For the text-containing cell, return its midpoint in (X, Y) coordinate format. 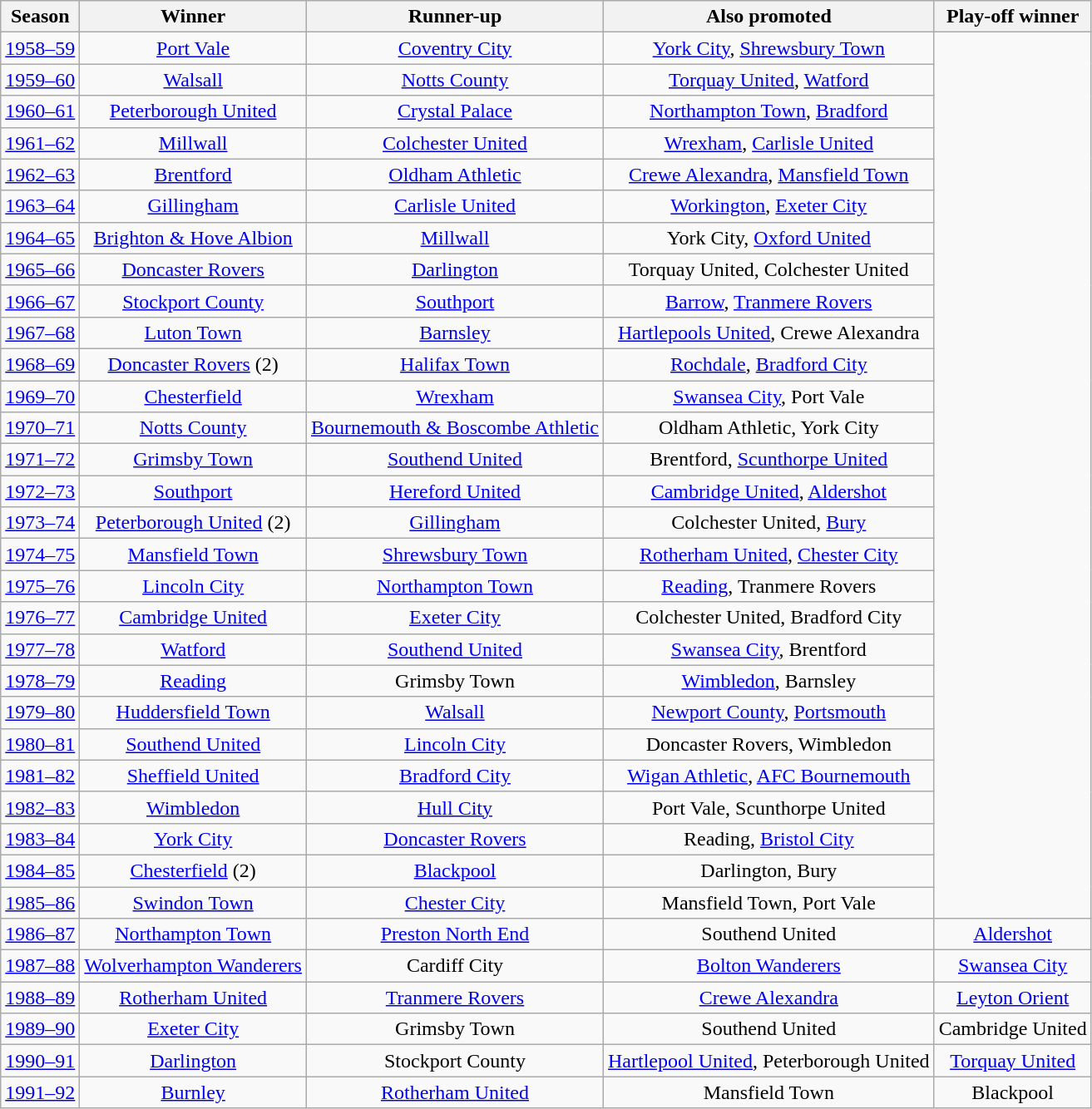
Winner (193, 17)
Wolverhampton Wanderers (193, 966)
Bournemouth & Boscombe Athletic (454, 428)
1972–73 (40, 491)
Peterborough United (193, 111)
Torquay United, Watford (769, 80)
1990–91 (40, 1061)
Darlington, Bury (769, 870)
Doncaster Rovers, Wimbledon (769, 744)
Season (40, 17)
Crewe Alexandra, Mansfield Town (769, 175)
1965–66 (40, 269)
Burnley (193, 1092)
1971–72 (40, 460)
Preston North End (454, 934)
Crystal Palace (454, 111)
Northampton Town, Bradford (769, 111)
Brighton & Hove Albion (193, 238)
Tranmere Rovers (454, 998)
1985–86 (40, 902)
1964–65 (40, 238)
Hereford United (454, 491)
Wimbledon, Barnsley (769, 681)
1962–63 (40, 175)
Chester City (454, 902)
York City, Shrewsbury Town (769, 48)
Doncaster Rovers (2) (193, 364)
Carlisle United (454, 206)
Colchester United, Bradford City (769, 618)
Swansea City, Port Vale (769, 397)
Workington, Exeter City (769, 206)
Huddersfield Town (193, 712)
Chesterfield (2) (193, 870)
1977–78 (40, 649)
1959–60 (40, 80)
1970–71 (40, 428)
Hartlepools United, Crewe Alexandra (769, 333)
Barrow, Tranmere Rovers (769, 301)
1975–76 (40, 586)
Barnsley (454, 333)
1968–69 (40, 364)
Watford (193, 649)
Also promoted (769, 17)
Rochdale, Bradford City (769, 364)
1958–59 (40, 48)
Brentford, Scunthorpe United (769, 460)
Newport County, Portsmouth (769, 712)
Colchester United (454, 143)
Peterborough United (2) (193, 523)
1981–82 (40, 776)
1988–89 (40, 998)
Cardiff City (454, 966)
1969–70 (40, 397)
Halifax Town (454, 364)
Reading (193, 681)
Swansea City (1013, 966)
Hull City (454, 807)
1984–85 (40, 870)
Reading, Tranmere Rovers (769, 586)
Wigan Athletic, AFC Bournemouth (769, 776)
Play-off winner (1013, 17)
1963–64 (40, 206)
1980–81 (40, 744)
Rotherham United, Chester City (769, 554)
Crewe Alexandra (769, 998)
Bradford City (454, 776)
1987–88 (40, 966)
Oldham Athletic (454, 175)
Swindon Town (193, 902)
1960–61 (40, 111)
1982–83 (40, 807)
1986–87 (40, 934)
Bolton Wanderers (769, 966)
Torquay United, Colchester United (769, 269)
1978–79 (40, 681)
1967–68 (40, 333)
Torquay United (1013, 1061)
Brentford (193, 175)
Port Vale, Scunthorpe United (769, 807)
Wrexham, Carlisle United (769, 143)
1983–84 (40, 839)
1961–62 (40, 143)
Cambridge United, Aldershot (769, 491)
Wrexham (454, 397)
Chesterfield (193, 397)
Mansfield Town, Port Vale (769, 902)
1991–92 (40, 1092)
Shrewsbury Town (454, 554)
Hartlepool United, Peterborough United (769, 1061)
Swansea City, Brentford (769, 649)
1979–80 (40, 712)
York City (193, 839)
1989–90 (40, 1029)
Colchester United, Bury (769, 523)
Reading, Bristol City (769, 839)
Sheffield United (193, 776)
1974–75 (40, 554)
1973–74 (40, 523)
1966–67 (40, 301)
Leyton Orient (1013, 998)
Port Vale (193, 48)
York City, Oxford United (769, 238)
Oldham Athletic, York City (769, 428)
Wimbledon (193, 807)
Runner-up (454, 17)
Coventry City (454, 48)
Aldershot (1013, 934)
1976–77 (40, 618)
Luton Town (193, 333)
